Search for the cell housing the specified text and yield its [x, y] center coordinate. 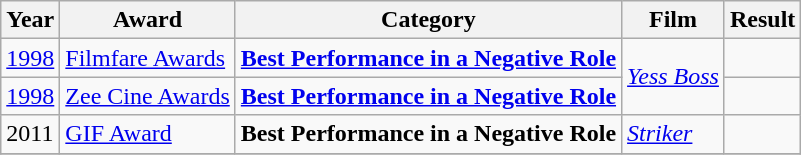
Result [762, 20]
Striker [674, 134]
Award [148, 20]
GIF Award [148, 134]
Filmfare Awards [148, 58]
2011 [30, 134]
Category [428, 20]
Yess Boss [674, 77]
Film [674, 20]
Year [30, 20]
Zee Cine Awards [148, 96]
